Determine the (x, y) coordinate at the center of the cell enclosing the given text.  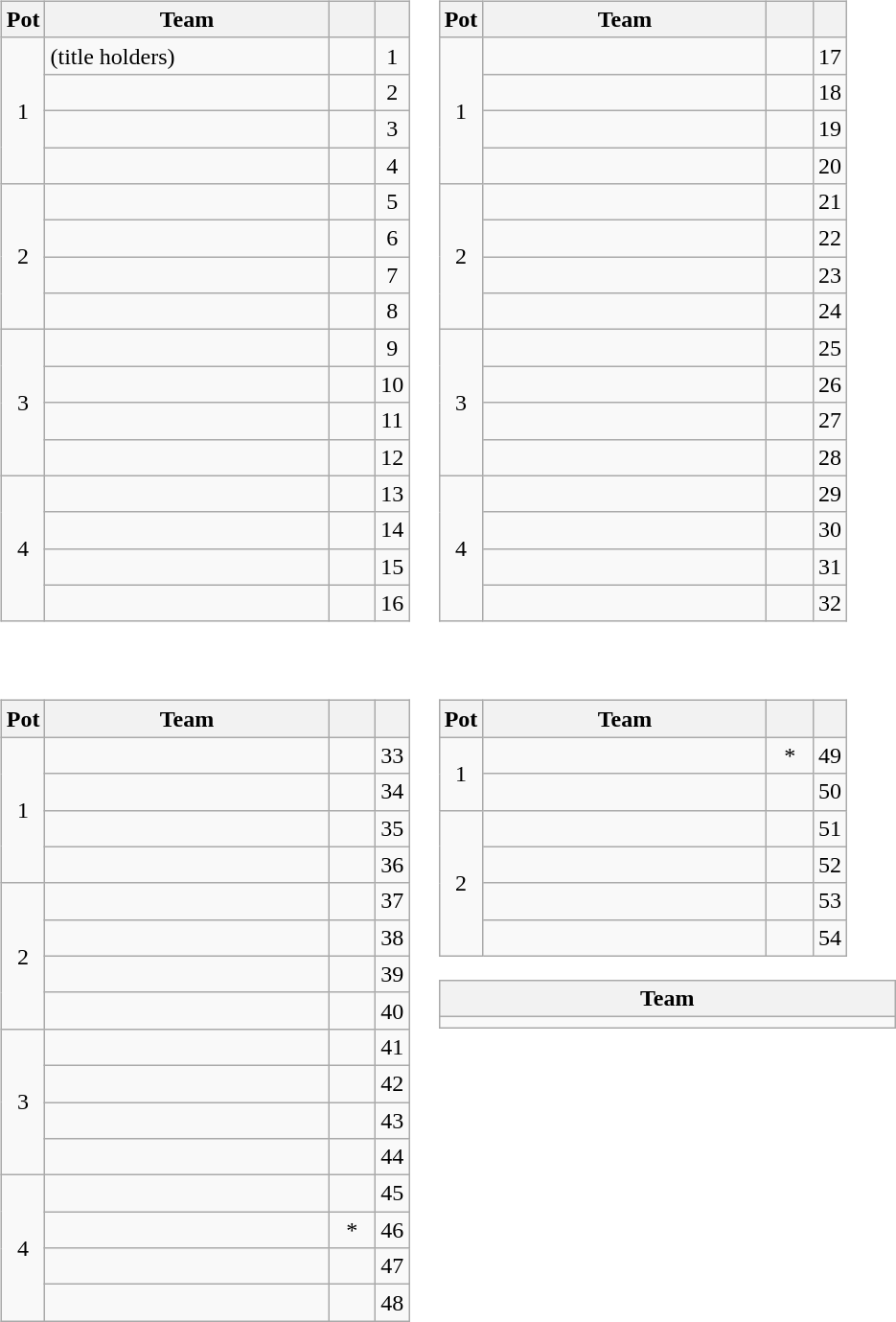
41 (393, 1047)
20 (830, 166)
37 (393, 901)
17 (830, 56)
32 (830, 603)
21 (830, 202)
51 (830, 828)
30 (830, 530)
35 (393, 828)
46 (393, 1230)
43 (393, 1121)
33 (393, 755)
7 (393, 275)
27 (830, 421)
8 (393, 312)
12 (393, 457)
22 (830, 239)
11 (393, 421)
42 (393, 1083)
23 (830, 275)
5 (393, 202)
16 (393, 603)
14 (393, 530)
36 (393, 865)
49 (830, 755)
18 (830, 92)
29 (830, 494)
47 (393, 1266)
52 (830, 865)
28 (830, 457)
24 (830, 312)
19 (830, 128)
9 (393, 348)
25 (830, 348)
54 (830, 938)
38 (393, 938)
34 (393, 792)
48 (393, 1303)
44 (393, 1157)
26 (830, 384)
15 (393, 567)
39 (393, 974)
31 (830, 567)
40 (393, 1010)
50 (830, 792)
45 (393, 1194)
(title holders) (187, 56)
13 (393, 494)
6 (393, 239)
53 (830, 901)
10 (393, 384)
